For the text-containing cell, return its midpoint in [X, Y] coordinate format. 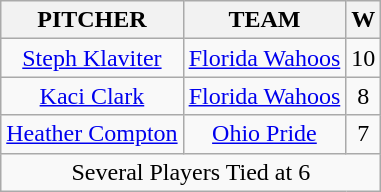
Heather Compton [92, 134]
Several Players Tied at 6 [191, 172]
Ohio Pride [264, 134]
Steph Klaviter [92, 58]
10 [364, 58]
PITCHER [92, 20]
W [364, 20]
8 [364, 96]
7 [364, 134]
TEAM [264, 20]
Kaci Clark [92, 96]
